Identify which cell holds the provided text, then report its [x, y] central coordinate. 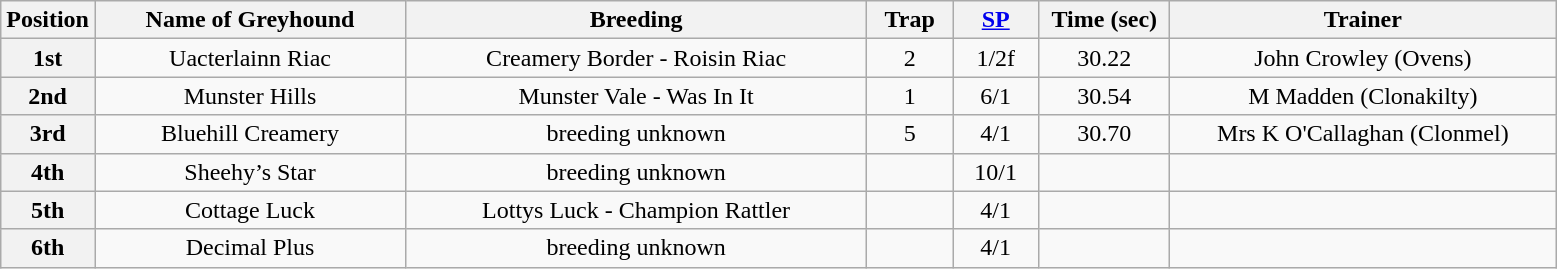
Cottage Luck [250, 210]
Time (sec) [1104, 20]
Uacterlainn Riac [250, 58]
2nd [48, 96]
Decimal Plus [250, 248]
30.54 [1104, 96]
Lottys Luck - Champion Rattler [636, 210]
SP [996, 20]
1 [910, 96]
30.22 [1104, 58]
1st [48, 58]
5 [910, 134]
Trainer [1363, 20]
John Crowley (Ovens) [1363, 58]
Position [48, 20]
30.70 [1104, 134]
Mrs K O'Callaghan (Clonmel) [1363, 134]
Trap [910, 20]
Bluehill Creamery [250, 134]
6/1 [996, 96]
3rd [48, 134]
Breeding [636, 20]
M Madden (Clonakilty) [1363, 96]
Creamery Border - Roisin Riac [636, 58]
Munster Hills [250, 96]
2 [910, 58]
10/1 [996, 172]
Sheehy’s Star [250, 172]
4th [48, 172]
Name of Greyhound [250, 20]
5th [48, 210]
Munster Vale - Was In It [636, 96]
6th [48, 248]
1/2f [996, 58]
